Return (X, Y) of the center of cell containing provided text 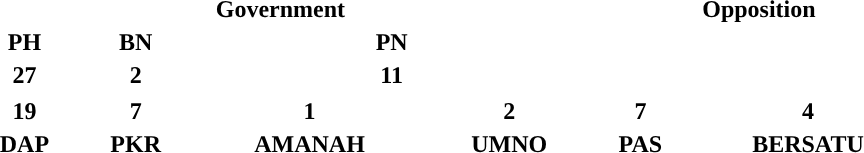
1 (309, 111)
BN (136, 42)
11 (391, 75)
PN (391, 42)
